Find where the given text appears and provide that cell's center as [x, y] coordinate. 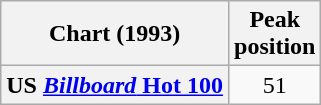
51 [275, 85]
Chart (1993) [115, 34]
Peakposition [275, 34]
US Billboard Hot 100 [115, 85]
